For the text-containing cell, return its midpoint in (x, y) coordinate format. 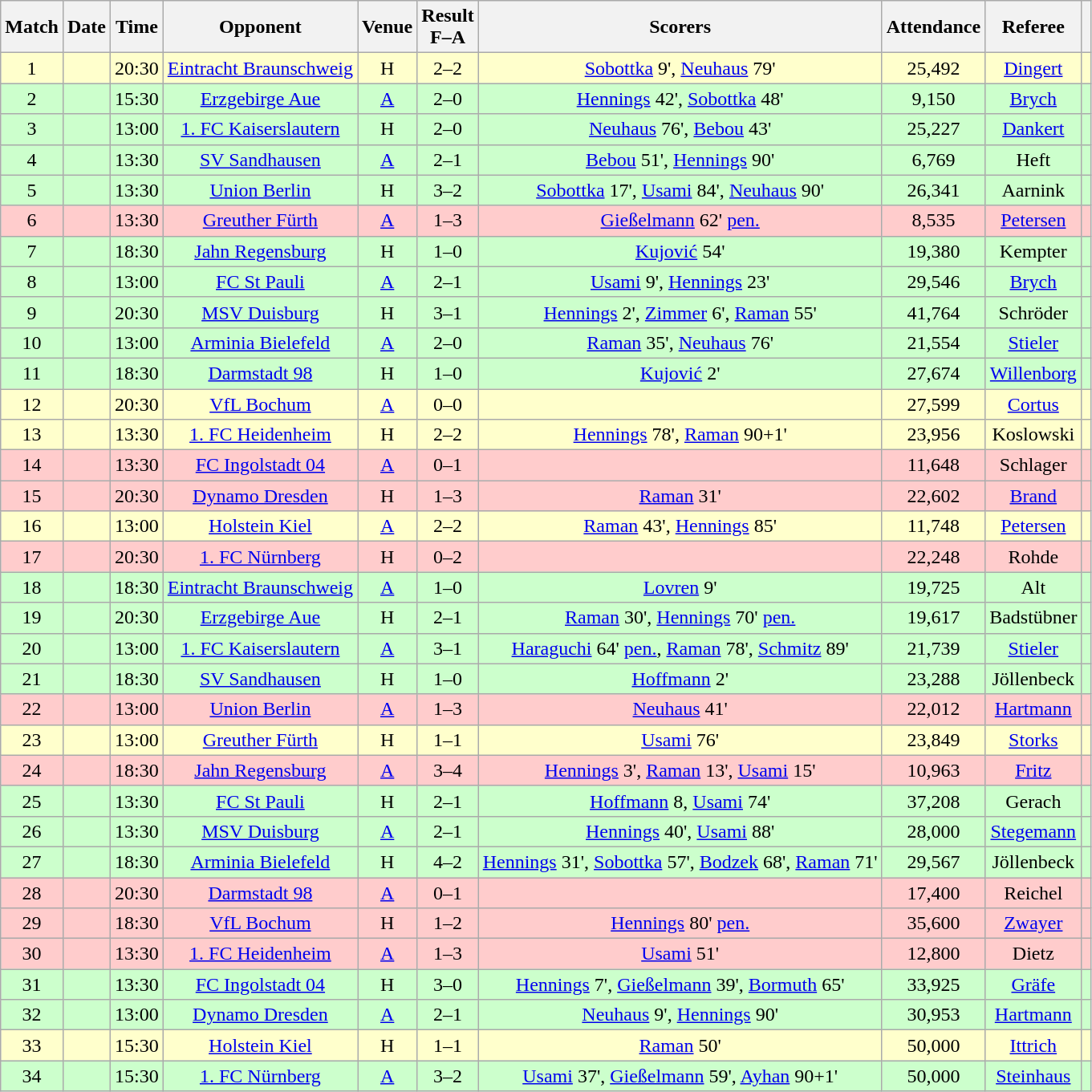
14 (32, 465)
30,953 (933, 1015)
Dankert (1033, 129)
8,535 (933, 221)
Raman 50' (680, 1045)
25,227 (933, 129)
25,492 (933, 68)
Raman 43', Hennings 85' (680, 526)
12,800 (933, 954)
Hennings 80' pen. (680, 924)
Steinhaus (1033, 1076)
Neuhaus 41' (680, 709)
22,602 (933, 496)
Sobottka 9', Neuhaus 79' (680, 68)
Schröder (1033, 312)
33,925 (933, 984)
29 (32, 924)
3–4 (448, 770)
21,739 (933, 648)
11,748 (933, 526)
Haraguchi 64' pen., Raman 78', Schmitz 89' (680, 648)
Match (32, 27)
16 (32, 526)
Raman 31' (680, 496)
0–2 (448, 557)
19,380 (933, 251)
10,963 (933, 770)
30 (32, 954)
7 (32, 251)
4–2 (448, 862)
Rohde (1033, 557)
Hennings 42', Sobottka 48' (680, 99)
19,725 (933, 587)
Neuhaus 9', Hennings 90' (680, 1015)
20 (32, 648)
41,764 (933, 312)
2 (32, 99)
Lovren 9' (680, 587)
3 (32, 129)
Time (137, 27)
Stegemann (1033, 831)
5 (32, 190)
23,956 (933, 435)
Reichel (1033, 893)
9,150 (933, 99)
26,341 (933, 190)
Zwayer (1033, 924)
27 (32, 862)
34 (32, 1076)
Raman 30', Hennings 70' pen. (680, 618)
21,554 (933, 343)
Date (87, 27)
1–2 (448, 924)
Hoffmann 2' (680, 679)
Gräfe (1033, 984)
13 (32, 435)
Alt (1033, 587)
23 (32, 740)
Venue (388, 27)
Usami 37', Gießelmann 59', Ayhan 90+1' (680, 1076)
Scorers (680, 27)
8 (32, 282)
29,546 (933, 282)
27,674 (933, 373)
19 (32, 618)
Referee (1033, 27)
37,208 (933, 801)
35,600 (933, 924)
ResultF–A (448, 27)
Kempter (1033, 251)
Usami 76' (680, 740)
12 (32, 404)
Neuhaus 76', Bebou 43' (680, 129)
Usami 51' (680, 954)
Storks (1033, 740)
Fritz (1033, 770)
Schlager (1033, 465)
Usami 9', Hennings 23' (680, 282)
28 (32, 893)
29,567 (933, 862)
9 (32, 312)
21 (32, 679)
24 (32, 770)
Raman 35', Neuhaus 76' (680, 343)
25 (32, 801)
27,599 (933, 404)
26 (32, 831)
22,248 (933, 557)
Gerach (1033, 801)
Koslowski (1033, 435)
17 (32, 557)
Attendance (933, 27)
15 (32, 496)
Cortus (1033, 404)
23,849 (933, 740)
Kujović 54' (680, 251)
Hennings 2', Zimmer 6', Raman 55' (680, 312)
Gießelmann 62' pen. (680, 221)
Dingert (1033, 68)
Sobottka 17', Usami 84', Neuhaus 90' (680, 190)
6 (32, 221)
Opponent (260, 27)
22,012 (933, 709)
10 (32, 343)
11,648 (933, 465)
33 (32, 1045)
1 (32, 68)
Willenborg (1033, 373)
0–0 (448, 404)
Hennings 3', Raman 13', Usami 15' (680, 770)
28,000 (933, 831)
Aarnink (1033, 190)
Kujović 2' (680, 373)
Badstübner (1033, 618)
19,617 (933, 618)
22 (32, 709)
31 (32, 984)
11 (32, 373)
Dietz (1033, 954)
6,769 (933, 160)
Hennings 31', Sobottka 57', Bodzek 68', Raman 71' (680, 862)
23,288 (933, 679)
Brand (1033, 496)
Hoffmann 8, Usami 74' (680, 801)
Hennings 78', Raman 90+1' (680, 435)
Hennings 40', Usami 88' (680, 831)
Ittrich (1033, 1045)
32 (32, 1015)
3–0 (448, 984)
Bebou 51', Hennings 90' (680, 160)
Heft (1033, 160)
Hennings 7', Gießelmann 39', Bormuth 65' (680, 984)
18 (32, 587)
17,400 (933, 893)
4 (32, 160)
